Pinpoint the cell where the given text exists, returning its [x, y] midpoint coordinate. 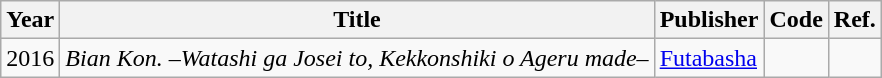
Code [796, 20]
Title [357, 20]
Publisher [709, 20]
Year [30, 20]
2016 [30, 58]
Futabasha [709, 58]
Bian Kon. –Watashi ga Josei to, Kekkonshiki o Ageru made– [357, 58]
Ref. [854, 20]
